Provide the [x, y] coordinate of the cell's center where the given text is located.  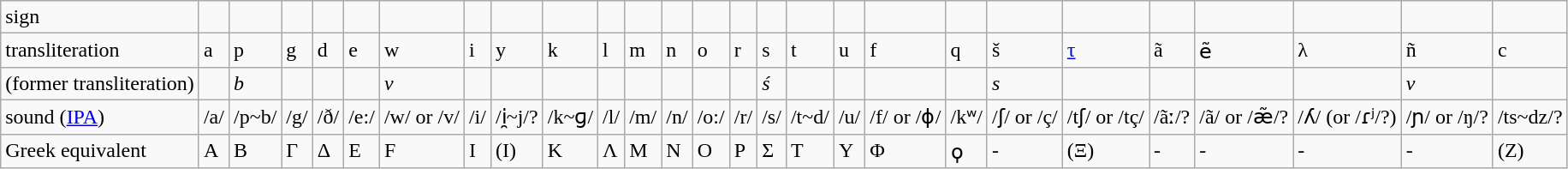
/m/ [644, 117]
ñ [1446, 51]
/ʃ/ or /ç/ [1025, 117]
a [214, 51]
e [362, 51]
τ [1106, 51]
/ɲ/ or /ŋ/? [1446, 117]
/u/ [849, 117]
/ð/ [328, 117]
/kʷ/ [966, 117]
ϙ [966, 151]
Greek equivalent [100, 151]
ś [772, 83]
y [517, 51]
/a/ [214, 117]
(Ξ) [1106, 151]
(former transliteration) [100, 83]
k [570, 51]
/tʃ/ or /tç/ [1106, 117]
Δ [328, 151]
g [297, 51]
Μ [644, 151]
b [255, 83]
Κ [570, 151]
/p~b/ [255, 117]
/i̯~j/? [517, 117]
F [421, 151]
Ο [710, 151]
/e:/ [362, 117]
š [1025, 51]
v [421, 83]
/n/ [677, 117]
/s/ [772, 117]
sound (IPA) [100, 117]
Σ [772, 151]
q [966, 51]
t [810, 51]
Β [255, 151]
/g/ [297, 117]
o [710, 51]
m [644, 51]
/ã/ or /æ̃/? [1244, 117]
i [478, 51]
/ts~dz/? [1530, 117]
/l/ [611, 117]
/ãː/? [1173, 117]
Φ [906, 151]
(Ι) [517, 151]
p [255, 51]
(Ζ) [1530, 151]
ν [1446, 83]
Ρ [743, 151]
c [1530, 51]
/w/ or /v/ [421, 117]
Ε [362, 151]
Α [214, 151]
sign [100, 17]
Ν [677, 151]
ẽ [1244, 51]
Ι [478, 151]
Λ [611, 151]
/f/ or /ɸ/ [906, 117]
ã [1173, 51]
Τ [810, 151]
l [611, 51]
/r/ [743, 117]
w [421, 51]
/i/ [478, 117]
f [906, 51]
Γ [297, 151]
/k~ɡ/ [570, 117]
r [743, 51]
/o:/ [710, 117]
u [849, 51]
d [328, 51]
transliteration [100, 51]
/ʎ/ (or /ɾʲ/?) [1347, 117]
Υ [849, 151]
/t~d/ [810, 117]
n [677, 51]
λ [1347, 51]
